Pinpoint the cell where the given text exists, returning its (x, y) midpoint coordinate. 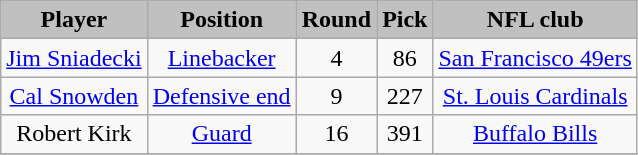
Buffalo Bills (535, 134)
16 (336, 134)
Guard (222, 134)
4 (336, 58)
Position (222, 20)
Cal Snowden (74, 96)
Linebacker (222, 58)
Pick (405, 20)
NFL club (535, 20)
Defensive end (222, 96)
Robert Kirk (74, 134)
Player (74, 20)
9 (336, 96)
San Francisco 49ers (535, 58)
227 (405, 96)
Jim Sniadecki (74, 58)
86 (405, 58)
St. Louis Cardinals (535, 96)
Round (336, 20)
391 (405, 134)
